Output the [X, Y] coordinate of the center of the cell containing the given text.  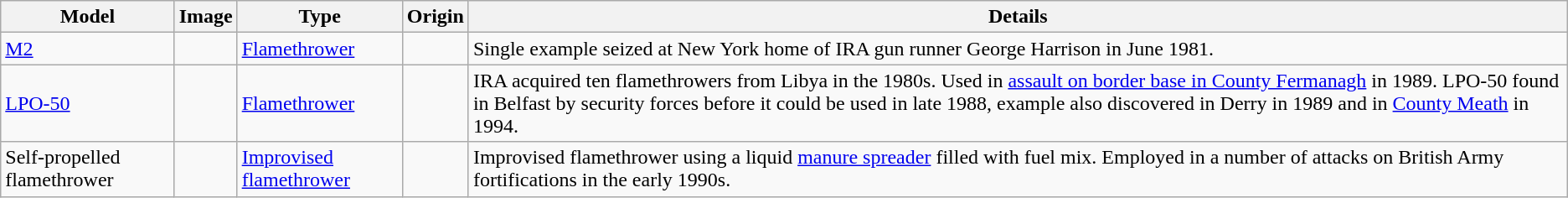
Type [320, 17]
LPO-50 [87, 103]
Model [87, 17]
Origin [436, 17]
Improvised flamethrower [320, 169]
Details [1018, 17]
Self-propelled flamethrower [87, 169]
M2 [87, 49]
Image [206, 17]
Single example seized at New York home of IRA gun runner George Harrison in June 1981. [1018, 49]
